Locate the cell with the specified text and output its (X, Y) center coordinate. 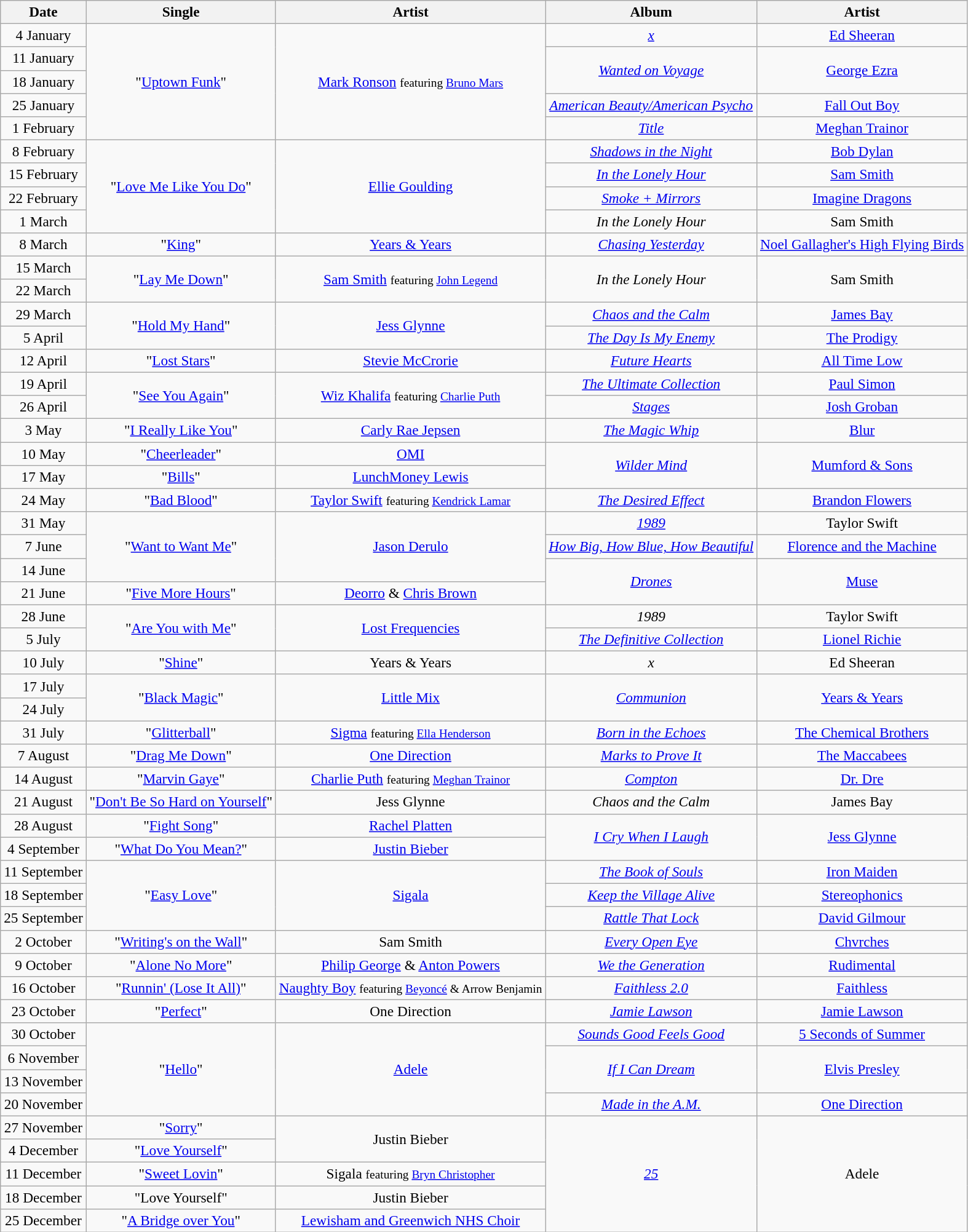
"Cheerleader" (181, 453)
6 November (43, 1057)
11 December (43, 1174)
Ellie Goulding (411, 186)
Florence and the Machine (862, 546)
Brandon Flowers (862, 500)
18 January (43, 82)
Date (43, 12)
19 April (43, 384)
Deorro & Chris Brown (411, 593)
Muse (862, 581)
17 May (43, 477)
Lionel Richie (862, 639)
American Beauty/American Psycho (651, 105)
Rattle That Lock (651, 918)
21 August (43, 802)
14 June (43, 570)
24 May (43, 500)
Faithless (862, 988)
"A Bridge over You" (181, 1220)
We the Generation (651, 964)
10 May (43, 453)
LunchMoney Lewis (411, 477)
Wilder Mind (651, 465)
4 January (43, 35)
15 February (43, 175)
Mark Ronson featuring Bruno Mars (411, 81)
Stereophonics (862, 895)
Mumford & Sons (862, 465)
All Time Low (862, 360)
12 April (43, 360)
15 March (43, 268)
25 January (43, 105)
25 September (43, 918)
Faithless 2.0 (651, 988)
Sam Smith featuring John Legend (411, 279)
7 August (43, 755)
22 March (43, 291)
1 March (43, 221)
11 September (43, 872)
31 July (43, 732)
The Ultimate Collection (651, 384)
Naughty Boy featuring Beyoncé & Arrow Benjamin (411, 988)
20 November (43, 1104)
"King" (181, 244)
28 June (43, 616)
5 April (43, 337)
18 September (43, 895)
Rudimental (862, 964)
24 July (43, 709)
17 July (43, 686)
Taylor Swift featuring Kendrick Lamar (411, 500)
13 November (43, 1081)
2 October (43, 942)
How Big, How Blue, How Beautiful (651, 546)
Jason Derulo (411, 546)
Blur (862, 430)
Stages (651, 407)
Compton (651, 779)
Paul Simon (862, 384)
27 November (43, 1127)
21 June (43, 593)
Chasing Yesterday (651, 244)
10 July (43, 662)
Elvis Presley (862, 1069)
26 April (43, 407)
14 August (43, 779)
"Want to Want Me" (181, 546)
The Maccabees (862, 755)
Bob Dylan (862, 151)
Dr. Dre (862, 779)
11 January (43, 58)
The Book of Souls (651, 872)
4 September (43, 848)
Made in the A.M. (651, 1104)
"Five More Hours" (181, 593)
3 May (43, 430)
"Bad Blood" (181, 500)
23 October (43, 1011)
The Chemical Brothers (862, 732)
Sounds Good Feels Good (651, 1035)
Drones (651, 581)
The Prodigy (862, 337)
Lost Frequencies (411, 628)
"Sweet Lovin" (181, 1174)
The Day Is My Enemy (651, 337)
18 December (43, 1197)
Sigala featuring Bryn Christopher (411, 1174)
"Hold My Hand" (181, 325)
David Gilmour (862, 918)
1 February (43, 128)
"Don't Be So Hard on Yourself" (181, 802)
8 March (43, 244)
"I Really Like You" (181, 430)
Josh Groban (862, 407)
I Cry When I Laugh (651, 837)
Carly Rae Jepsen (411, 430)
"Sorry" (181, 1127)
George Ezra (862, 70)
25 (651, 1174)
"Are You with Me" (181, 628)
Title (651, 128)
"Drag Me Down" (181, 755)
"Black Magic" (181, 697)
8 February (43, 151)
"Runnin' (Lose It All)" (181, 988)
Meghan Trainor (862, 128)
"Love Me Like You Do" (181, 186)
"Lost Stars" (181, 360)
The Desired Effect (651, 500)
Iron Maiden (862, 872)
"Uptown Funk" (181, 81)
25 December (43, 1220)
28 August (43, 825)
Smoke + Mirrors (651, 198)
Born in the Echoes (651, 732)
Stevie McCrorie (411, 360)
Imagine Dragons (862, 198)
30 October (43, 1035)
"Alone No More" (181, 964)
Rachel Platten (411, 825)
Little Mix (411, 697)
4 December (43, 1151)
"Marvin Gaye" (181, 779)
"Bills" (181, 477)
Fall Out Boy (862, 105)
"Shine" (181, 662)
"What Do You Mean?" (181, 848)
"Hello" (181, 1069)
"Glitterball" (181, 732)
"Writing's on the Wall" (181, 942)
Communion (651, 697)
22 February (43, 198)
Wiz Khalifa featuring Charlie Puth (411, 395)
OMI (411, 453)
Sigala (411, 894)
Album (651, 12)
Philip George & Anton Powers (411, 964)
Wanted on Voyage (651, 70)
Single (181, 12)
29 March (43, 314)
9 October (43, 964)
Chvrches (862, 942)
"Fight Song" (181, 825)
Future Hearts (651, 360)
Lewisham and Greenwich NHS Choir (411, 1220)
16 October (43, 988)
Keep the Village Alive (651, 895)
5 Seconds of Summer (862, 1035)
"Perfect" (181, 1011)
Marks to Prove It (651, 755)
Every Open Eye (651, 942)
"Easy Love" (181, 894)
Shadows in the Night (651, 151)
"See You Again" (181, 395)
The Definitive Collection (651, 639)
"Lay Me Down" (181, 279)
5 July (43, 639)
Charlie Puth featuring Meghan Trainor (411, 779)
Noel Gallagher's High Flying Birds (862, 244)
31 May (43, 523)
If I Can Dream (651, 1069)
The Magic Whip (651, 430)
Sigma featuring Ella Henderson (411, 732)
7 June (43, 546)
